For the text-containing cell, return its midpoint in (x, y) coordinate format. 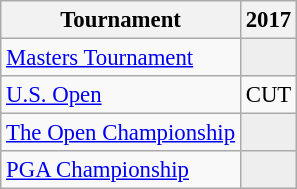
PGA Championship (121, 170)
CUT (268, 95)
Masters Tournament (121, 58)
2017 (268, 20)
Tournament (121, 20)
The Open Championship (121, 133)
U.S. Open (121, 95)
